Provide the [X, Y] coordinate of the cell's center where the given text is located.  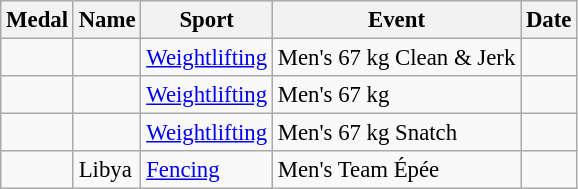
Men's 67 kg Clean & Jerk [396, 58]
Date [549, 20]
Men's 67 kg Snatch [396, 133]
Event [396, 20]
Men's 67 kg [396, 95]
Libya [107, 170]
Medal [38, 20]
Fencing [207, 170]
Men's Team Épée [396, 170]
Sport [207, 20]
Name [107, 20]
